Pinpoint the cell where the given text exists, returning its (x, y) midpoint coordinate. 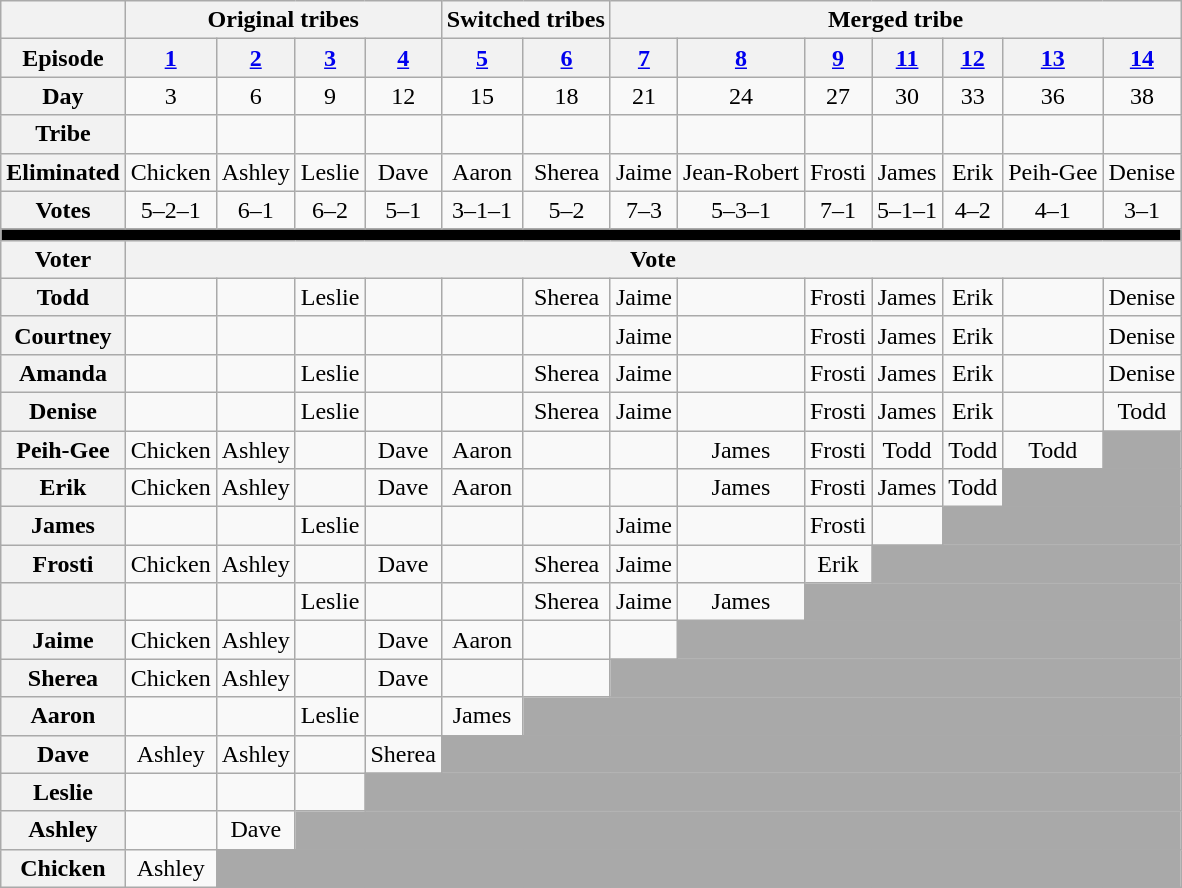
27 (838, 96)
Vote (653, 259)
5–3–1 (740, 210)
Day (63, 96)
3–1–1 (482, 210)
24 (740, 96)
3–1 (1142, 210)
5 (482, 58)
Switched tribes (526, 20)
Voter (63, 259)
6–1 (256, 210)
Eliminated (63, 172)
Jean-Robert (740, 172)
33 (973, 96)
7 (644, 58)
Amanda (63, 373)
Votes (63, 210)
Original tribes (283, 20)
5–2–1 (170, 210)
13 (1053, 58)
5–1 (403, 210)
6–2 (330, 210)
4 (403, 58)
21 (644, 96)
18 (567, 96)
7–1 (838, 210)
15 (482, 96)
36 (1053, 96)
38 (1142, 96)
Tribe (63, 134)
Episode (63, 58)
2 (256, 58)
4–2 (973, 210)
Courtney (63, 335)
5–2 (567, 210)
Merged tribe (895, 20)
30 (908, 96)
8 (740, 58)
4–1 (1053, 210)
14 (1142, 58)
11 (908, 58)
5–1–1 (908, 210)
7–3 (644, 210)
1 (170, 58)
